Provide the [X, Y] coordinate of the cell's center where the given text is located.  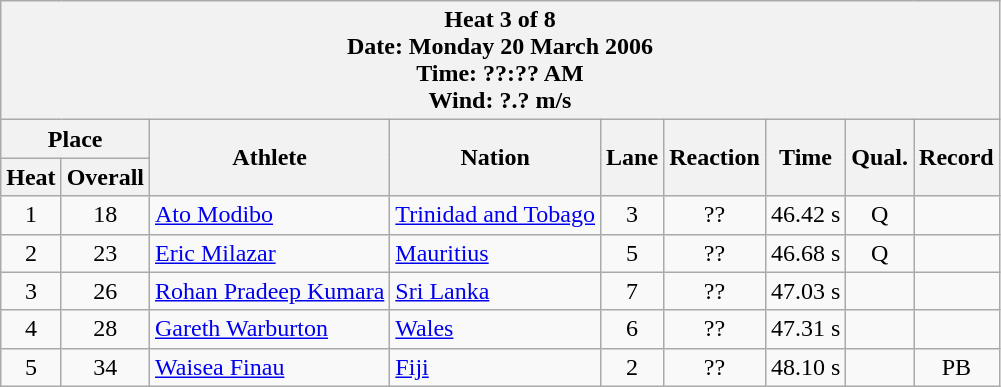
Overall [105, 177]
Nation [496, 158]
34 [105, 367]
1 [31, 215]
26 [105, 291]
Wales [496, 329]
18 [105, 215]
Gareth Warburton [270, 329]
Ato Modibo [270, 215]
Lane [632, 158]
Qual. [880, 158]
Trinidad and Tobago [496, 215]
Fiji [496, 367]
47.31 s [805, 329]
6 [632, 329]
Eric Milazar [270, 253]
Place [76, 139]
46.68 s [805, 253]
Athlete [270, 158]
48.10 s [805, 367]
Reaction [715, 158]
46.42 s [805, 215]
7 [632, 291]
4 [31, 329]
28 [105, 329]
47.03 s [805, 291]
23 [105, 253]
Time [805, 158]
Rohan Pradeep Kumara [270, 291]
Heat [31, 177]
Sri Lanka [496, 291]
Mauritius [496, 253]
Record [957, 158]
Heat 3 of 8 Date: Monday 20 March 2006 Time: ??:?? AM Wind: ?.? m/s [500, 60]
Waisea Finau [270, 367]
PB [957, 367]
